Pinpoint the cell where the given text exists, returning its [x, y] midpoint coordinate. 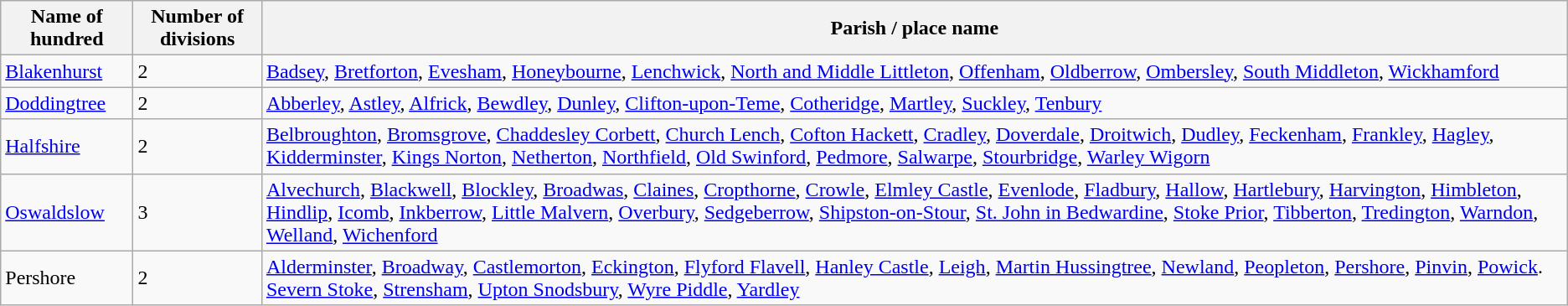
Blakenhurst [67, 71]
Badsey, Bretforton, Evesham, Honeybourne, Lenchwick, North and Middle Littleton, Offenham, Oldberrow, Ombersley, South Middleton, Wickhamford [915, 71]
Pershore [67, 278]
Oswaldslow [67, 212]
Doddingtree [67, 103]
Halfshire [67, 146]
Name of hundred [67, 29]
Abberley, Astley, Alfrick, Bewdley, Dunley, Clifton-upon-Teme, Cotheridge, Martley, Suckley, Tenbury [915, 103]
Parish / place name [915, 29]
3 [198, 212]
Number of divisions [198, 29]
